Detect which cell encompasses the target text, then output its [x, y] center coordinate. 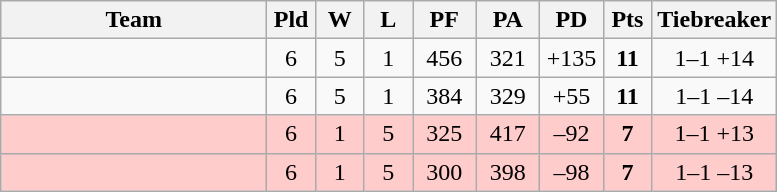
–98 [572, 172]
Pld [292, 20]
325 [444, 134]
PF [444, 20]
Team [134, 20]
329 [508, 96]
321 [508, 58]
Pts [628, 20]
+55 [572, 96]
L [388, 20]
300 [444, 172]
1–1 –14 [714, 96]
456 [444, 58]
Tiebreaker [714, 20]
PD [572, 20]
W [340, 20]
PA [508, 20]
417 [508, 134]
1–1 +14 [714, 58]
1–1 –13 [714, 172]
384 [444, 96]
+135 [572, 58]
1–1 +13 [714, 134]
398 [508, 172]
–92 [572, 134]
